Locate the cell with the specified text and output its (X, Y) center coordinate. 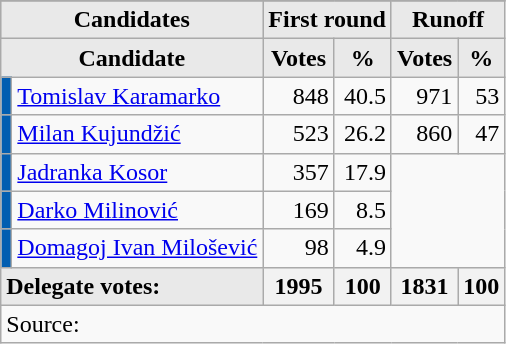
40.5 (362, 96)
First round (328, 20)
53 (482, 96)
8.5 (362, 210)
47 (482, 134)
357 (298, 172)
Darko Milinović (138, 210)
4.9 (362, 248)
848 (298, 96)
Runoff (448, 20)
Tomislav Karamarko (138, 96)
860 (424, 134)
17.9 (362, 172)
523 (298, 134)
26.2 (362, 134)
971 (424, 96)
Delegate votes: (132, 286)
98 (298, 248)
Domagoj Ivan Milošević (138, 248)
Candidates (132, 20)
Source: (253, 324)
Candidate (132, 58)
1995 (298, 286)
Jadranka Kosor (138, 172)
1831 (424, 286)
169 (298, 210)
Milan Kujundžić (138, 134)
